Detect which cell encompasses the target text, then output its [x, y] center coordinate. 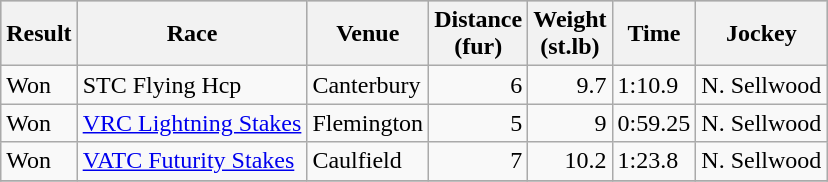
Result [39, 34]
Distance(fur) [478, 34]
VATC Futurity Stakes [192, 161]
Caulfield [368, 161]
5 [478, 123]
Time [654, 34]
STC Flying Hcp [192, 85]
Race [192, 34]
1:10.9 [654, 85]
0:59.25 [654, 123]
9 [570, 123]
7 [478, 161]
Canterbury [368, 85]
Flemington [368, 123]
6 [478, 85]
1:23.8 [654, 161]
VRC Lightning Stakes [192, 123]
Jockey [762, 34]
10.2 [570, 161]
9.7 [570, 85]
Venue [368, 34]
Weight(st.lb) [570, 34]
